Locate the cell with the specified text and output its [x, y] center coordinate. 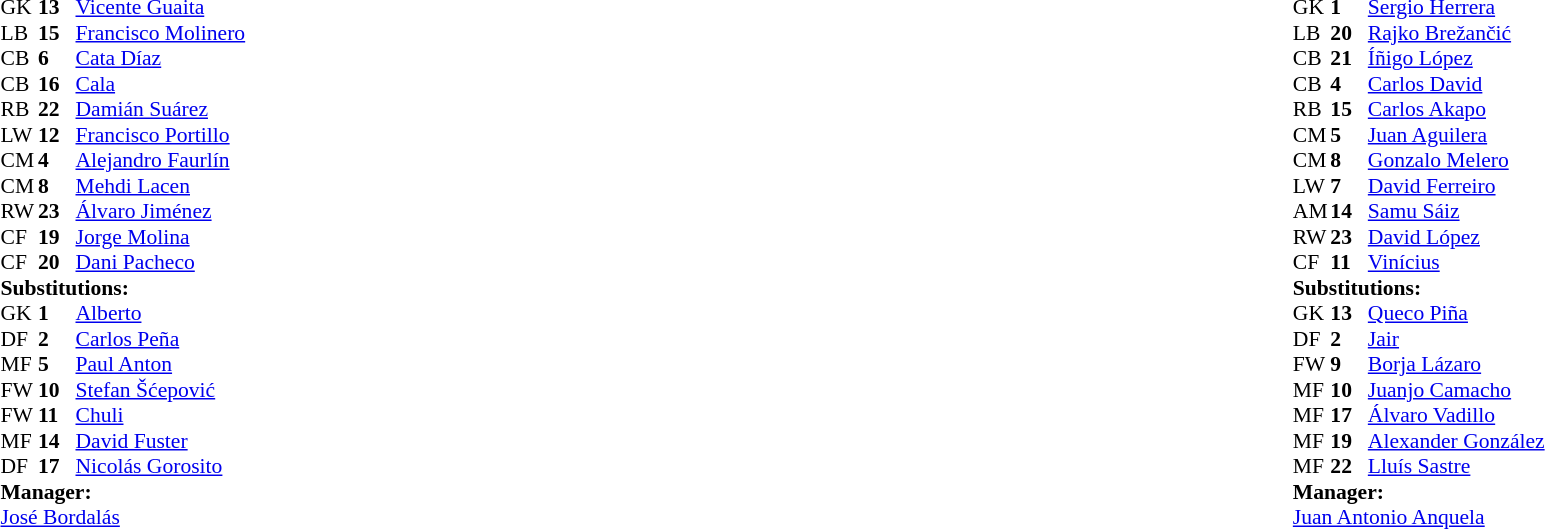
Jorge Molina [161, 237]
Juan Aguilera [1456, 135]
Paul Anton [161, 365]
Dani Pacheco [161, 263]
Cata Díaz [161, 59]
Juanjo Camacho [1456, 390]
Carlos Peña [161, 339]
Carlos David [1456, 84]
Mehdi Lacen [161, 186]
Borja Lázaro [1456, 365]
Gonzalo Melero [1456, 161]
Nicolás Gorosito [161, 467]
6 [57, 59]
16 [57, 84]
7 [1349, 186]
Damián Suárez [161, 109]
David Ferreiro [1456, 186]
David Fuster [161, 441]
Rajko Brežančić [1456, 33]
Jair [1456, 339]
9 [1349, 365]
1 [57, 313]
Queco Piña [1456, 313]
Lluís Sastre [1456, 467]
Álvaro Vadillo [1456, 415]
David López [1456, 237]
Stefan Šćepović [161, 390]
Vinícius [1456, 263]
Cala [161, 84]
13 [1349, 313]
Álvaro Jiménez [161, 211]
Francisco Molinero [161, 33]
Samu Sáiz [1456, 211]
AM [1312, 211]
Íñigo López [1456, 59]
Francisco Portillo [161, 135]
Carlos Akapo [1456, 109]
Alberto [161, 313]
Chuli [161, 415]
Alejandro Faurlín [161, 161]
12 [57, 135]
Alexander González [1456, 441]
21 [1349, 59]
